From the cell containing the given text, extract its center point as [x, y] coordinate. 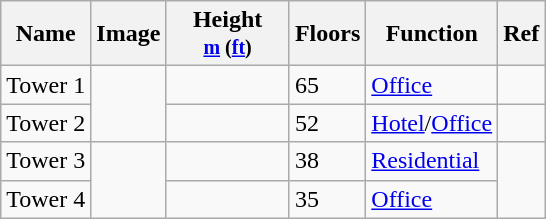
Image [128, 34]
Residential [432, 161]
52 [327, 123]
Floors [327, 34]
35 [327, 199]
Hotel/Office [432, 123]
Ref [522, 34]
Tower 4 [46, 199]
Tower 1 [46, 85]
Name [46, 34]
Function [432, 34]
38 [327, 161]
65 [327, 85]
Heightm (ft) [228, 34]
Tower 3 [46, 161]
Tower 2 [46, 123]
